Capture the cell that displays the provided text and extract its [X, Y] central coordinate. 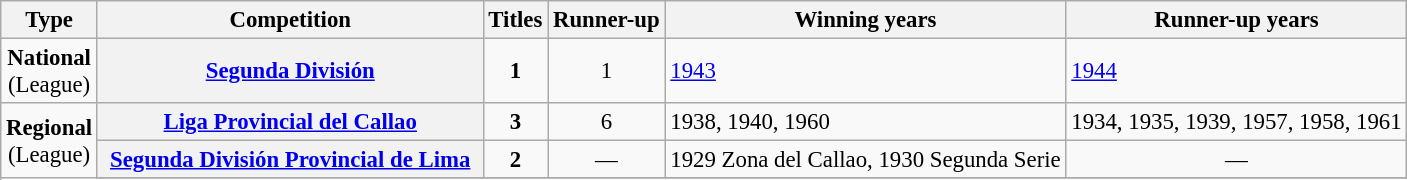
1944 [1236, 72]
Regional(League) [50, 140]
Segunda División Provincial de Lima [290, 160]
National(League) [50, 72]
Type [50, 20]
Liga Provincial del Callao [290, 122]
1938, 1940, 1960 [866, 122]
Runner-up years [1236, 20]
Segunda División [290, 72]
2 [516, 160]
1929 Zona del Callao, 1930 Segunda Serie [866, 160]
1943 [866, 72]
1934, 1935, 1939, 1957, 1958, 1961 [1236, 122]
Titles [516, 20]
3 [516, 122]
6 [606, 122]
Competition [290, 20]
Runner-up [606, 20]
Winning years [866, 20]
